Capture the cell that displays the provided text and extract its (x, y) central coordinate. 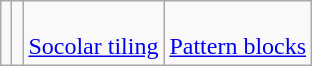
Pattern blocks (238, 34)
Socolar tiling (94, 34)
